From the cell containing the given text, extract its center point as (X, Y) coordinate. 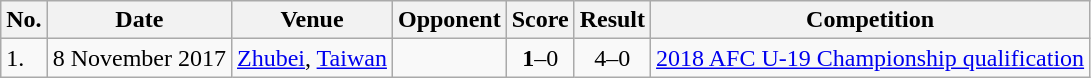
Date (139, 20)
1–0 (540, 58)
1. (24, 58)
8 November 2017 (139, 58)
Venue (312, 20)
2018 AFC U-19 Championship qualification (870, 58)
Zhubei, Taiwan (312, 58)
Competition (870, 20)
Result (612, 20)
Score (540, 20)
No. (24, 20)
Opponent (449, 20)
4–0 (612, 58)
